Identify which cell holds the provided text, then report its [X, Y] central coordinate. 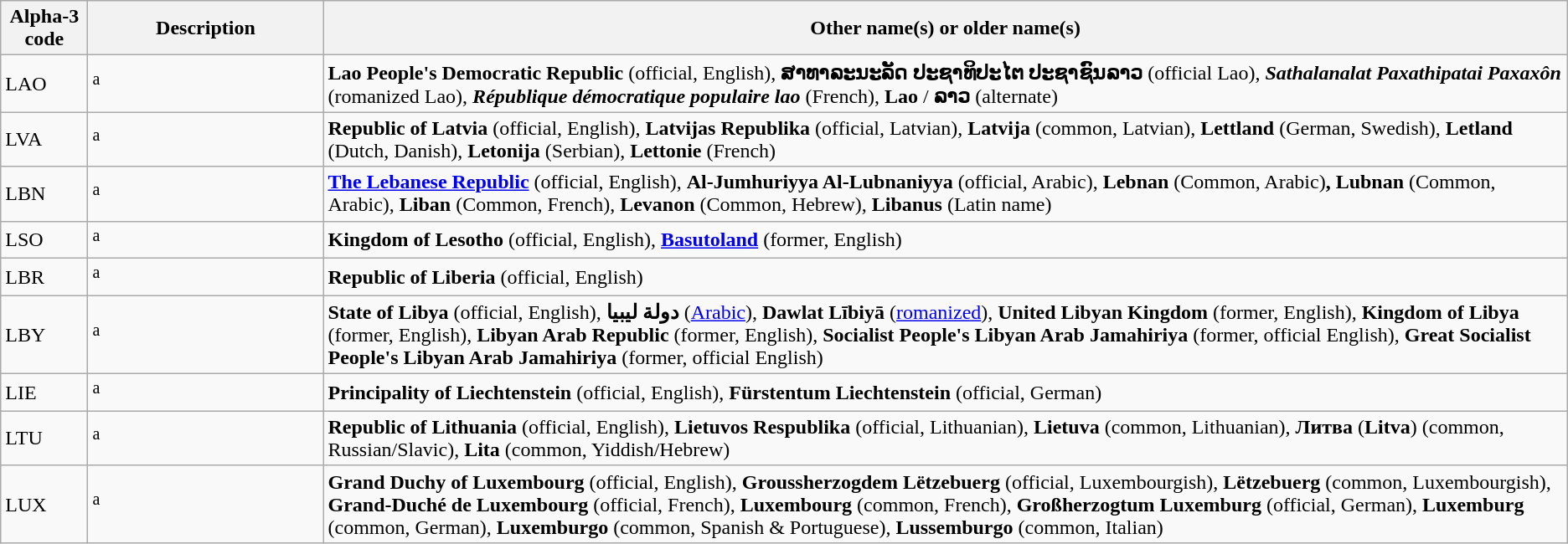
Principality of Liechtenstein (official, English), Fürstentum Liechtenstein (official, German) [945, 393]
LBR [44, 278]
LBY [44, 335]
LUX [44, 504]
LVA [44, 139]
Alpha-3 code [44, 28]
LTU [44, 439]
Republic of Liberia (official, English) [945, 278]
Kingdom of Lesotho (official, English), Basutoland (former, English) [945, 239]
LSO [44, 239]
LIE [44, 393]
Description [206, 28]
Other name(s) or older name(s) [945, 28]
LBN [44, 194]
LAO [44, 84]
